Capture the cell that displays the provided text and extract its (x, y) central coordinate. 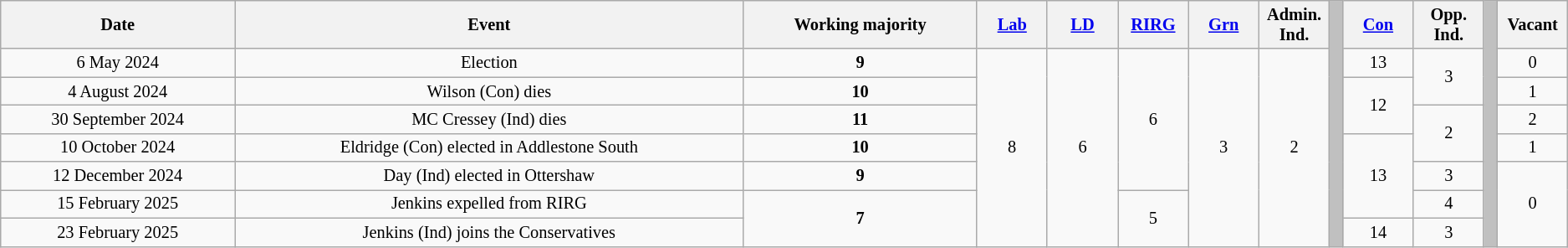
Wilson (Con) dies (490, 91)
Election (490, 63)
Admin. Ind. (1294, 24)
MC Cressey (Ind) dies (490, 119)
Opp. Ind. (1448, 24)
Con (1378, 24)
Date (118, 24)
4 (1448, 204)
Event (490, 24)
6 May 2024 (118, 63)
5 (1153, 218)
Jenkins expelled from RIRG (490, 204)
Working majority (860, 24)
12 (1378, 106)
30 September 2024 (118, 119)
RIRG (1153, 24)
7 (860, 218)
Eldridge (Con) elected in Addlestone South (490, 147)
14 (1378, 232)
12 December 2024 (118, 176)
4 August 2024 (118, 91)
15 February 2025 (118, 204)
LD (1082, 24)
Lab (1012, 24)
Grn (1223, 24)
11 (860, 119)
8 (1012, 147)
Jenkins (Ind) joins the Conservatives (490, 232)
10 October 2024 (118, 147)
Day (Ind) elected in Ottershaw (490, 176)
Vacant (1533, 24)
23 February 2025 (118, 232)
